Output the (X, Y) coordinate of the center of the cell containing the given text.  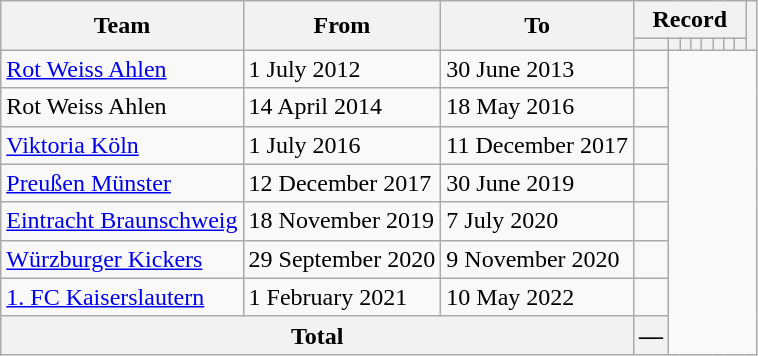
— (652, 335)
18 November 2019 (342, 221)
9 November 2020 (538, 259)
To (538, 26)
Team (122, 26)
30 June 2019 (538, 183)
Total (318, 335)
1 July 2016 (342, 145)
1 February 2021 (342, 297)
From (342, 26)
12 December 2017 (342, 183)
11 December 2017 (538, 145)
10 May 2022 (538, 297)
Record (690, 20)
Würzburger Kickers (122, 259)
1 July 2012 (342, 69)
Viktoria Köln (122, 145)
1. FC Kaiserslautern (122, 297)
18 May 2016 (538, 107)
Eintracht Braunschweig (122, 221)
Preußen Münster (122, 183)
30 June 2013 (538, 69)
29 September 2020 (342, 259)
7 July 2020 (538, 221)
14 April 2014 (342, 107)
